Search for the cell housing the specified text and yield its (X, Y) center coordinate. 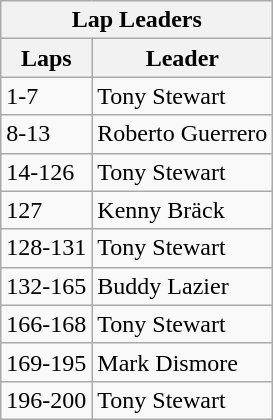
196-200 (46, 400)
Laps (46, 58)
14-126 (46, 172)
128-131 (46, 248)
127 (46, 210)
Mark Dismore (182, 362)
Buddy Lazier (182, 286)
1-7 (46, 96)
Kenny Bräck (182, 210)
Leader (182, 58)
Lap Leaders (137, 20)
132-165 (46, 286)
166-168 (46, 324)
Roberto Guerrero (182, 134)
169-195 (46, 362)
8-13 (46, 134)
